Pinpoint the cell where the given text exists, returning its (X, Y) midpoint coordinate. 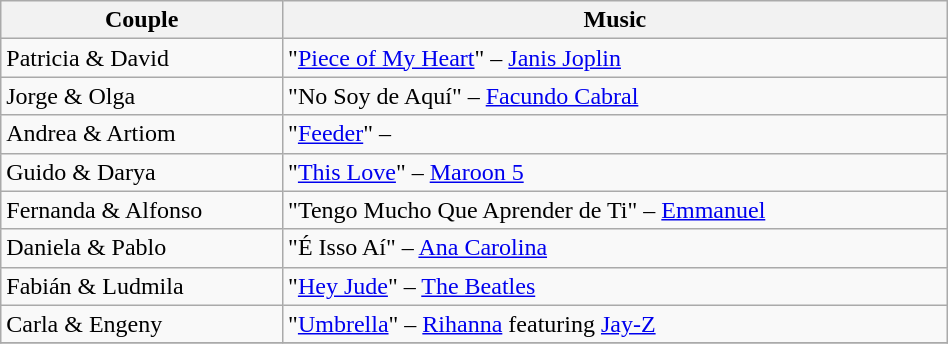
"Umbrella" – Rihanna featuring Jay-Z (616, 324)
"This Love" – Maroon 5 (616, 172)
"Feeder" – (616, 134)
Fabián & Ludmila (142, 286)
Couple (142, 20)
"Tengo Mucho Que Aprender de Ti" – Emmanuel (616, 210)
Guido & Darya (142, 172)
Carla & Engeny (142, 324)
Patricia & David (142, 58)
"Hey Jude" – The Beatles (616, 286)
Fernanda & Alfonso (142, 210)
Jorge & Olga (142, 96)
Andrea & Artiom (142, 134)
"Piece of My Heart" – Janis Joplin (616, 58)
"É Isso Aí" – Ana Carolina (616, 248)
Daniela & Pablo (142, 248)
"No Soy de Aquí" – Facundo Cabral (616, 96)
Music (616, 20)
